Determine the [x, y] coordinate at the center of the cell enclosing the given text.  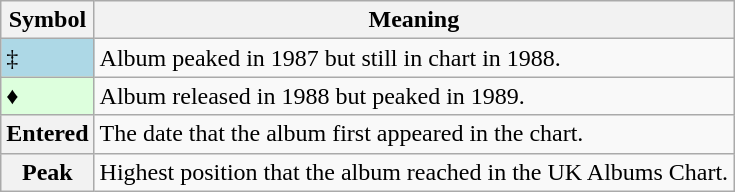
Album released in 1988 but peaked in 1989. [414, 96]
Meaning [414, 20]
‡ [48, 58]
Entered [48, 134]
♦ [48, 96]
The date that the album first appeared in the chart. [414, 134]
Highest position that the album reached in the UK Albums Chart. [414, 172]
Peak [48, 172]
Symbol [48, 20]
Album peaked in 1987 but still in chart in 1988. [414, 58]
